Scan for the cell matching the given text and deliver its (x, y) coordinate at center. 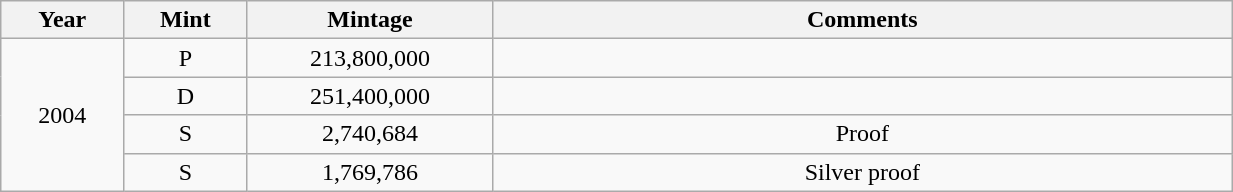
Comments (862, 20)
Mint (186, 20)
2,740,684 (370, 134)
D (186, 96)
251,400,000 (370, 96)
Proof (862, 134)
213,800,000 (370, 58)
Mintage (370, 20)
2004 (62, 115)
1,769,786 (370, 172)
P (186, 58)
Year (62, 20)
Silver proof (862, 172)
